Identify which cell holds the provided text, then report its (X, Y) central coordinate. 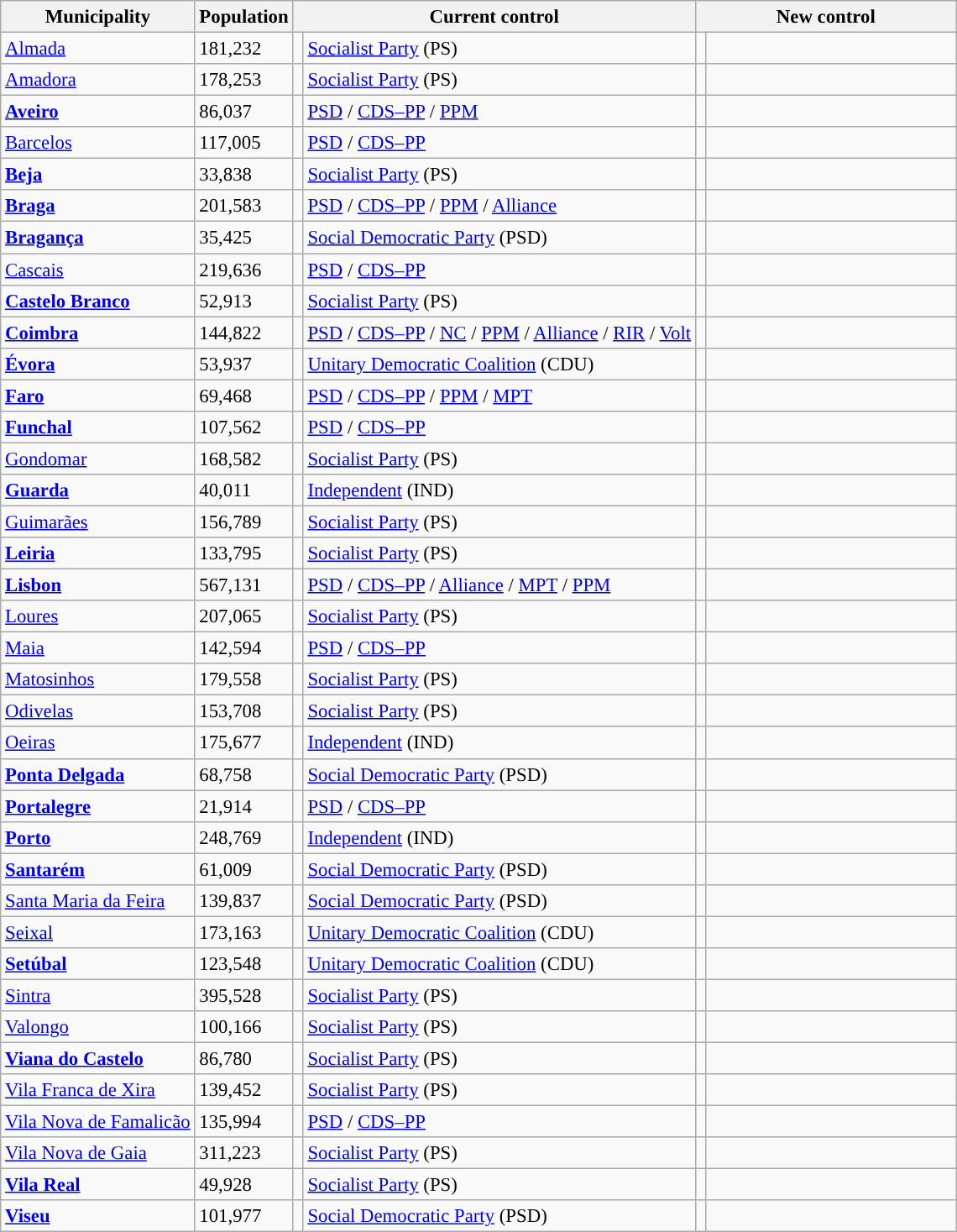
86,037 (243, 112)
Vila Real (97, 1185)
207,065 (243, 616)
Aveiro (97, 112)
181,232 (243, 49)
Évora (97, 364)
219,636 (243, 270)
178,253 (243, 80)
Municipality (97, 17)
PSD / CDS–PP / PPM / Alliance (499, 206)
175,677 (243, 743)
Coimbra (97, 333)
Maia (97, 648)
21,914 (243, 806)
Porto (97, 837)
153,708 (243, 711)
139,837 (243, 901)
135,994 (243, 1122)
117,005 (243, 143)
156,789 (243, 522)
Leiria (97, 553)
395,528 (243, 995)
Vila Nova de Gaia (97, 1153)
142,594 (243, 648)
Ponta Delgada (97, 774)
40,011 (243, 490)
Vila Franca de Xira (97, 1090)
Valongo (97, 1027)
68,758 (243, 774)
Oeiras (97, 743)
Portalegre (97, 806)
Castelo Branco (97, 301)
248,769 (243, 837)
PSD / CDS–PP / PPM / MPT (499, 396)
201,583 (243, 206)
Guarda (97, 490)
Seixal (97, 932)
53,937 (243, 364)
PSD / CDS–PP / Alliance / MPT / PPM (499, 585)
Gondomar (97, 459)
New control (826, 17)
Barcelos (97, 143)
100,166 (243, 1027)
Current control (494, 17)
173,163 (243, 932)
Almada (97, 49)
Vila Nova de Famalicão (97, 1122)
Odivelas (97, 711)
Guimarães (97, 522)
Funchal (97, 427)
Viana do Castelo (97, 1059)
33,838 (243, 175)
Loures (97, 616)
Amadora (97, 80)
144,822 (243, 333)
Santa Maria da Feira (97, 901)
86,780 (243, 1059)
567,131 (243, 585)
Faro (97, 396)
Sintra (97, 995)
PSD / CDS–PP / PPM (499, 112)
Bragança (97, 238)
Matosinhos (97, 679)
52,913 (243, 301)
Beja (97, 175)
133,795 (243, 553)
69,468 (243, 396)
Lisbon (97, 585)
168,582 (243, 459)
PSD / CDS–PP / NC / PPM / Alliance / RIR / Volt (499, 333)
35,425 (243, 238)
179,558 (243, 679)
49,928 (243, 1185)
107,562 (243, 427)
139,452 (243, 1090)
Santarém (97, 869)
311,223 (243, 1153)
61,009 (243, 869)
Braga (97, 206)
Cascais (97, 270)
Setúbal (97, 964)
123,548 (243, 964)
Population (243, 17)
